Return the (x, y) coordinate for the center point of the cell that contains the specified text.  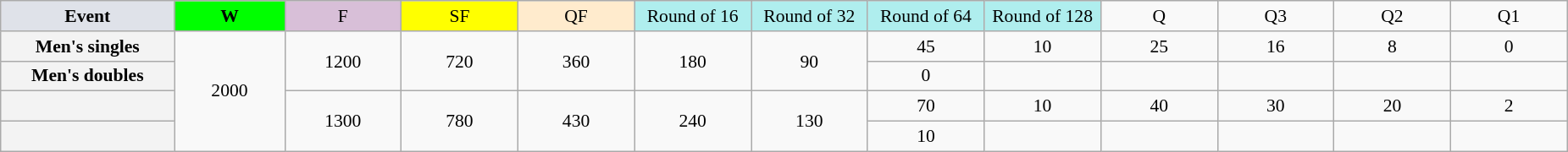
16 (1276, 46)
1200 (343, 61)
180 (693, 61)
430 (576, 122)
Event (88, 16)
70 (926, 106)
W (230, 16)
QF (576, 16)
130 (809, 122)
Men's singles (88, 46)
2 (1509, 106)
Q1 (1509, 16)
780 (460, 122)
40 (1159, 106)
Q3 (1276, 16)
F (343, 16)
30 (1276, 106)
Round of 16 (693, 16)
20 (1393, 106)
Men's doubles (88, 76)
Q (1159, 16)
1300 (343, 122)
45 (926, 46)
Round of 128 (1043, 16)
240 (693, 122)
25 (1159, 46)
90 (809, 61)
SF (460, 16)
720 (460, 61)
Round of 32 (809, 16)
2000 (230, 91)
360 (576, 61)
Round of 64 (926, 16)
8 (1393, 46)
Q2 (1393, 16)
